For the text-containing cell, return its midpoint in [X, Y] coordinate format. 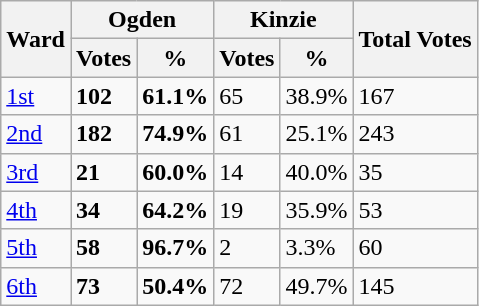
34 [103, 210]
64.2% [176, 210]
19 [247, 210]
35.9% [316, 210]
96.7% [176, 248]
1st [36, 96]
6th [36, 286]
61 [247, 134]
Total Votes [415, 39]
2 [247, 248]
73 [103, 286]
50.4% [176, 286]
Ogden [142, 20]
243 [415, 134]
53 [415, 210]
40.0% [316, 172]
49.7% [316, 286]
74.9% [176, 134]
4th [36, 210]
3rd [36, 172]
61.1% [176, 96]
145 [415, 286]
35 [415, 172]
72 [247, 286]
58 [103, 248]
60 [415, 248]
102 [103, 96]
60.0% [176, 172]
21 [103, 172]
5th [36, 248]
Ward [36, 39]
167 [415, 96]
25.1% [316, 134]
14 [247, 172]
2nd [36, 134]
38.9% [316, 96]
65 [247, 96]
182 [103, 134]
3.3% [316, 248]
Kinzie [284, 20]
